Scan for the cell matching the given text and deliver its (x, y) coordinate at center. 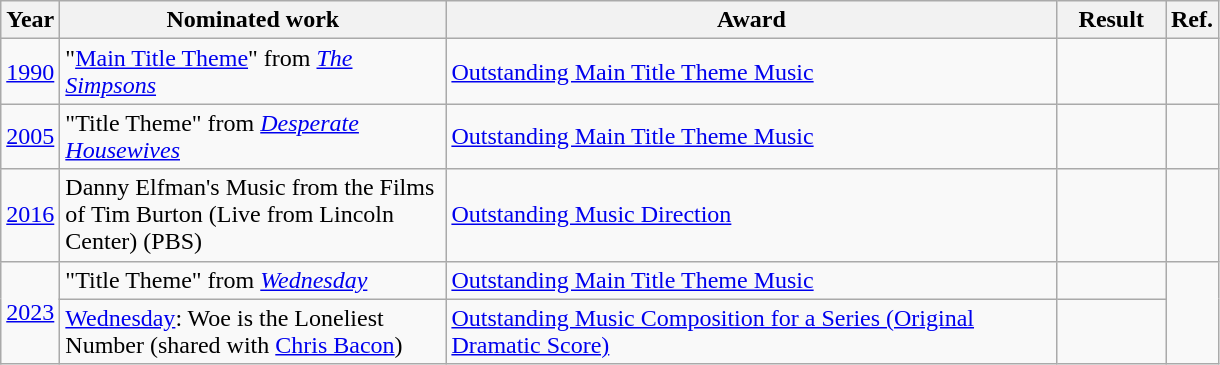
Danny Elfman's Music from the Films of Tim Burton (Live from Lincoln Center) (PBS) (253, 215)
2005 (30, 136)
"Title Theme" from Wednesday (253, 280)
Outstanding Music Direction (752, 215)
Result (1112, 20)
Year (30, 20)
"Main Title Theme" from The Simpsons (253, 72)
2016 (30, 215)
Nominated work (253, 20)
Outstanding Music Composition for a Series (Original Dramatic Score) (752, 332)
2023 (30, 312)
Award (752, 20)
Wednesday: Woe is the Loneliest Number (shared with Chris Bacon) (253, 332)
Ref. (1192, 20)
1990 (30, 72)
"Title Theme" from Desperate Housewives (253, 136)
